Locate the cell with the specified text and output its [x, y] center coordinate. 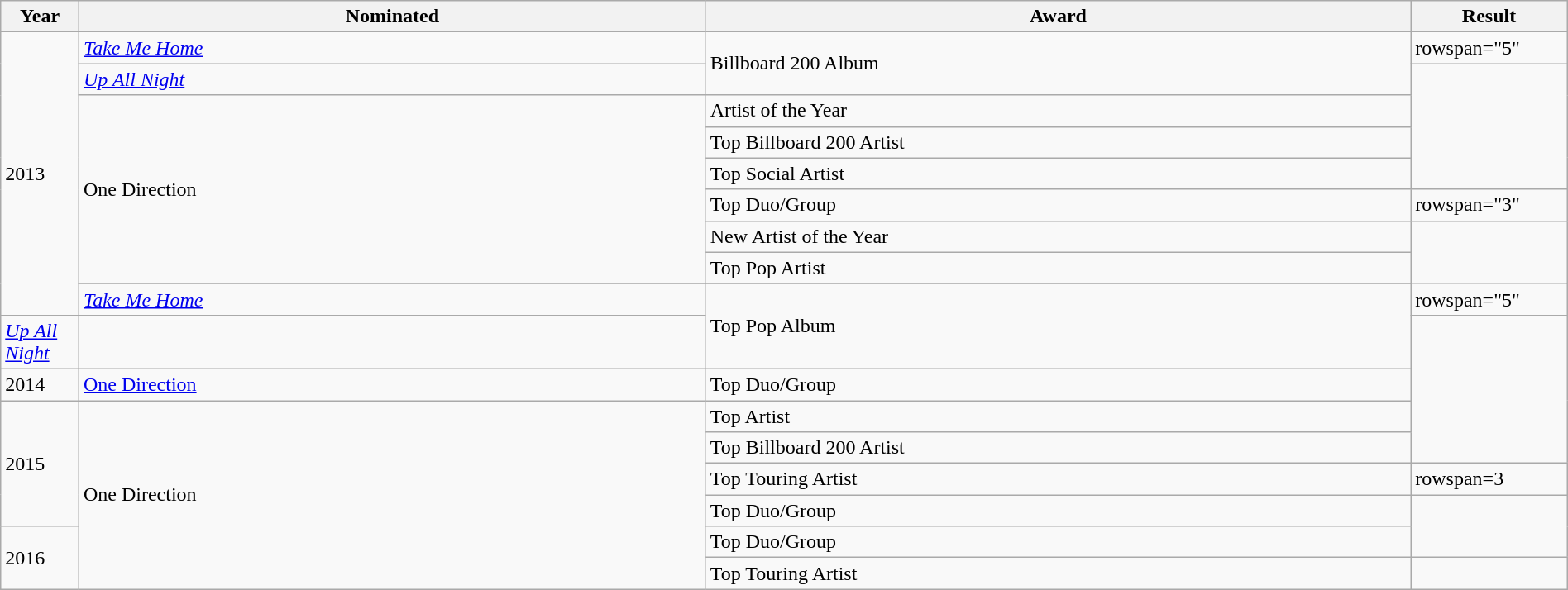
Top Artist [1059, 416]
Result [1489, 17]
Top Pop Artist [1059, 268]
Top Pop Album [1059, 326]
rowspan="3" [1489, 205]
Artist of the Year [1059, 111]
2014 [40, 384]
2013 [40, 174]
New Artist of the Year [1059, 236]
Year [40, 17]
Top Social Artist [1059, 174]
Award [1059, 17]
Billboard 200 Album [1059, 64]
2016 [40, 558]
Nominated [392, 17]
rowspan=3 [1489, 479]
2015 [40, 463]
